Determine the [X, Y] coordinate at the center of the cell enclosing the given text.  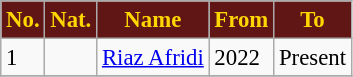
No. [23, 20]
Name [153, 20]
Present [313, 58]
Nat. [71, 20]
From [242, 20]
2022 [242, 58]
To [313, 20]
1 [23, 58]
Riaz Afridi [153, 58]
